Return [X, Y] of the center of cell containing provided text 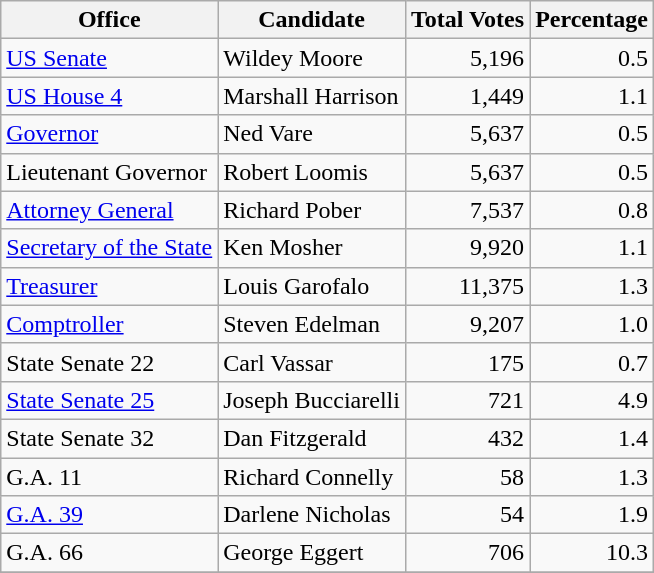
Candidate [312, 20]
54 [467, 515]
Steven Edelman [312, 324]
Secretary of the State [110, 248]
State Senate 32 [110, 438]
State Senate 25 [110, 400]
1.0 [592, 324]
Comptroller [110, 324]
G.A. 11 [110, 477]
Marshall Harrison [312, 96]
432 [467, 438]
Treasurer [110, 286]
9,207 [467, 324]
Total Votes [467, 20]
Richard Connelly [312, 477]
0.7 [592, 362]
Richard Pober [312, 210]
G.A. 39 [110, 515]
Percentage [592, 20]
10.3 [592, 553]
721 [467, 400]
4.9 [592, 400]
Joseph Bucciarelli [312, 400]
Attorney General [110, 210]
58 [467, 477]
175 [467, 362]
Governor [110, 134]
0.8 [592, 210]
706 [467, 553]
G.A. 66 [110, 553]
Lieutenant Governor [110, 172]
1.9 [592, 515]
Office [110, 20]
1,449 [467, 96]
7,537 [467, 210]
State Senate 22 [110, 362]
George Eggert [312, 553]
Robert Loomis [312, 172]
Darlene Nicholas [312, 515]
Ned Vare [312, 134]
Dan Fitzgerald [312, 438]
1.4 [592, 438]
Louis Garofalo [312, 286]
5,196 [467, 58]
9,920 [467, 248]
US House 4 [110, 96]
11,375 [467, 286]
Wildey Moore [312, 58]
Ken Mosher [312, 248]
Carl Vassar [312, 362]
US Senate [110, 58]
